Return the [x, y] coordinate for the center point of the cell that contains the specified text.  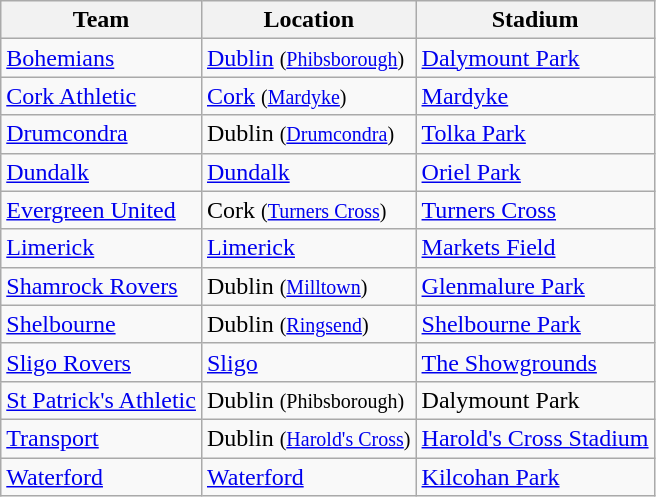
Team [102, 20]
Oriel Park [535, 172]
Dublin (Harold's Cross) [308, 438]
Markets Field [535, 248]
Shamrock Rovers [102, 286]
Drumcondra [102, 134]
Shelbourne [102, 324]
Bohemians [102, 58]
Tolka Park [535, 134]
Dublin (Drumcondra) [308, 134]
Transport [102, 438]
Shelbourne Park [535, 324]
Dublin (Milltown) [308, 286]
St Patrick's Athletic [102, 400]
Sligo Rovers [102, 362]
Glenmalure Park [535, 286]
Evergreen United [102, 210]
Mardyke [535, 96]
Dublin (Ringsend) [308, 324]
Cork Athletic [102, 96]
Kilcohan Park [535, 477]
Cork (Mardyke) [308, 96]
Sligo [308, 362]
Cork (Turners Cross) [308, 210]
Stadium [535, 20]
Harold's Cross Stadium [535, 438]
Turners Cross [535, 210]
The Showgrounds [535, 362]
Location [308, 20]
